Return the [x, y] coordinate for the center point of the cell that contains the specified text.  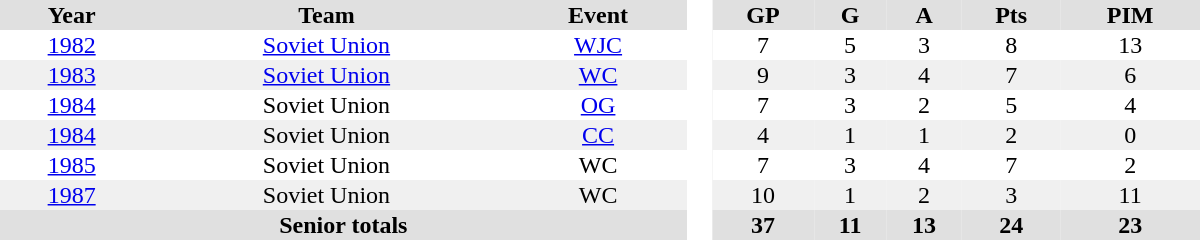
WJC [598, 45]
24 [1011, 225]
A [924, 15]
GP [763, 15]
1983 [72, 75]
Pts [1011, 15]
8 [1011, 45]
0 [1130, 135]
1982 [72, 45]
PIM [1130, 15]
1985 [72, 165]
Year [72, 15]
OG [598, 105]
Senior totals [344, 225]
Event [598, 15]
9 [763, 75]
CC [598, 135]
23 [1130, 225]
G [850, 15]
1987 [72, 195]
Team [326, 15]
37 [763, 225]
6 [1130, 75]
10 [763, 195]
